From the cell containing the given text, extract its center point as [X, Y] coordinate. 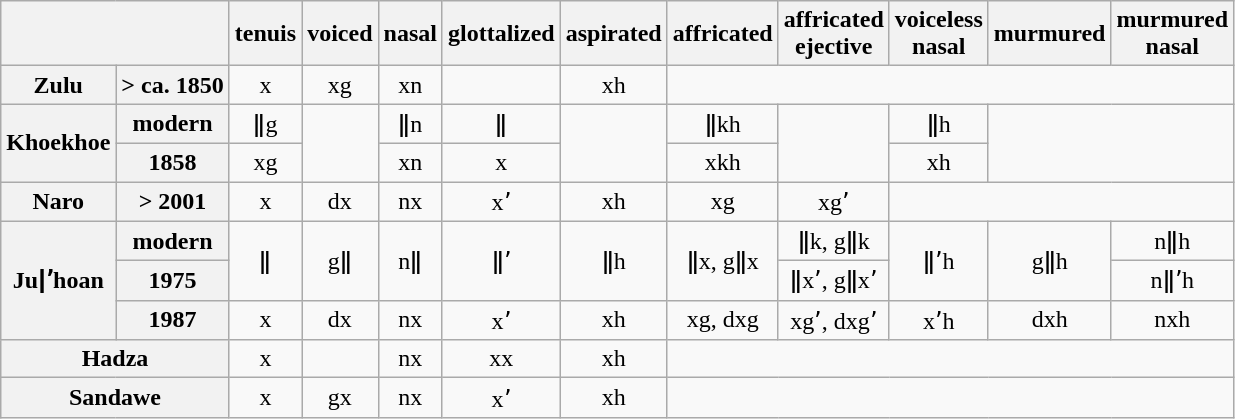
gǁ [340, 260]
gǁh [1050, 260]
Sandawe [115, 398]
murmured [1050, 34]
ǁxʼ, gǁxʼ [834, 281]
ǁʼ [501, 260]
nxh [1172, 320]
1975 [172, 281]
1858 [172, 162]
xgʼ, dxgʼ [834, 320]
xʼh [938, 320]
ǁʼh [938, 260]
Zulu [58, 85]
xg, dxg [722, 320]
affricated [722, 34]
voiceless nasal [938, 34]
ǁk, gǁk [834, 241]
nǁ [410, 260]
Juǀʼhoan [58, 280]
aspirated [614, 34]
xx [501, 359]
nǁʼh [1172, 281]
glottalized [501, 34]
nasal [410, 34]
voiced [340, 34]
1987 [172, 320]
Khoekhoe [58, 143]
xgʼ [834, 202]
tenuis [265, 34]
xkh [722, 162]
murmured nasal [1172, 34]
ǁx, gǁx [722, 260]
> ca. 1850 [172, 85]
dxh [1050, 320]
Hadza [115, 359]
nǁh [1172, 241]
ǁkh [722, 124]
ǁg [265, 124]
Naro [58, 202]
gx [340, 398]
affricatedejective [834, 34]
ǁn [410, 124]
> 2001 [172, 202]
